Return the (x, y) coordinate for the center point of the cell that contains the specified text.  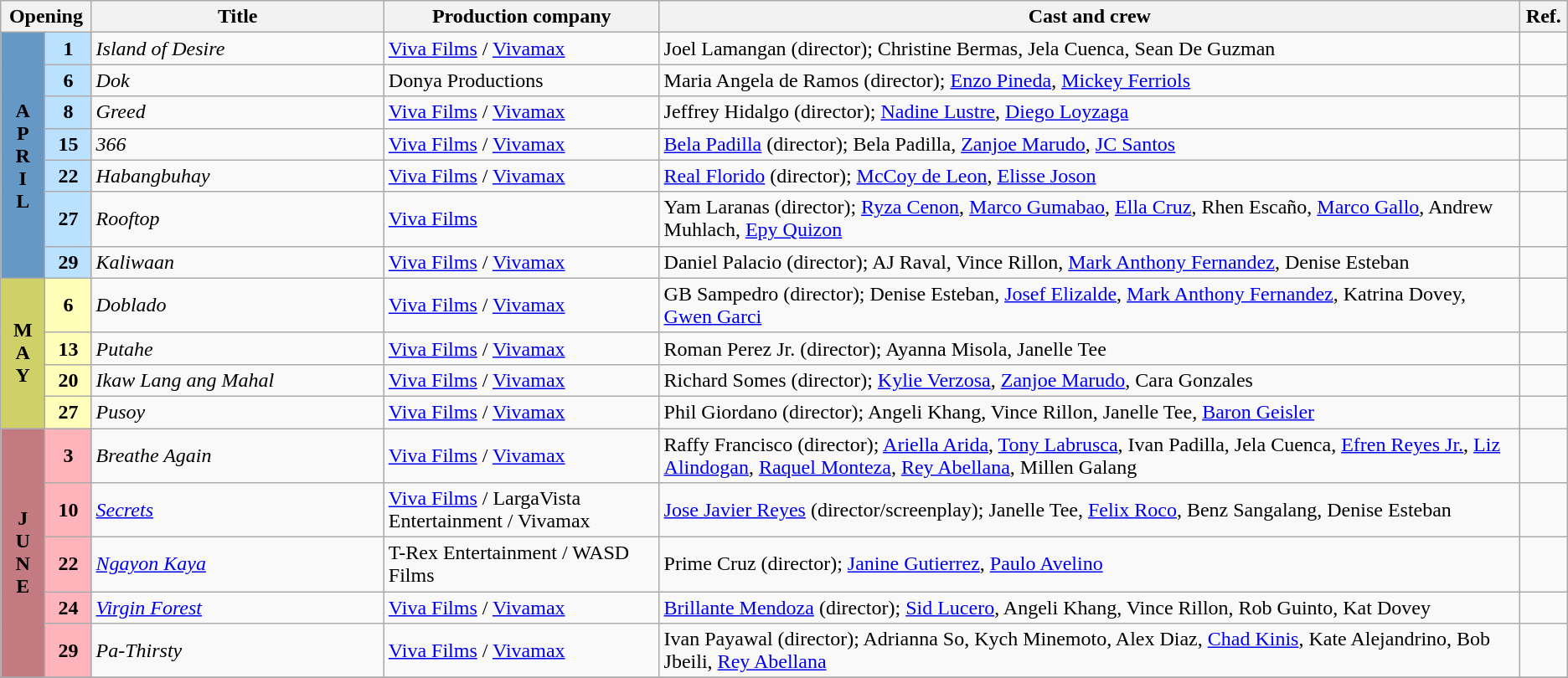
Virgin Forest (238, 608)
Ref. (1543, 17)
Viva Films (521, 219)
Ngayon Kaya (238, 564)
Donya Productions (521, 80)
Dok (238, 80)
Real Florido (director); McCoy de Leon, Elisse Joson (1089, 176)
JUNE (23, 553)
3 (69, 455)
Brillante Mendoza (director); Sid Lucero, Angeli Khang, Vince Rillon, Rob Guinto, Kat Dovey (1089, 608)
Title (238, 17)
366 (238, 144)
Viva Films / LargaVista Entertainment / Vivamax (521, 511)
Jose Javier Reyes (director/screenplay); Janelle Tee, Felix Roco, Benz Sangalang, Denise Esteban (1089, 511)
Phil Giordano (director); Angeli Khang, Vince Rillon, Janelle Tee, Baron Geisler (1089, 412)
Joel Lamangan (director); Christine Bermas, Jela Cuenca, Sean De Guzman (1089, 49)
Kaliwaan (238, 262)
15 (69, 144)
Production company (521, 17)
Yam Laranas (director); Ryza Cenon, Marco Gumabao, Ella Cruz, Rhen Escaño, Marco Gallo, Andrew Muhlach, Epy Quizon (1089, 219)
Ikaw Lang ang Mahal (238, 380)
Secrets (238, 511)
Greed (238, 112)
Putahe (238, 348)
APRIL (23, 156)
Roman Perez Jr. (director); Ayanna Misola, Janelle Tee (1089, 348)
Breathe Again (238, 455)
Ivan Payawal (director); Adrianna So, Kych Minemoto, Alex Diaz, Chad Kinis, Kate Alejandrino, Bob Jbeili, Rey Abellana (1089, 651)
Habangbuhay (238, 176)
Richard Somes (director); Kylie Verzosa, Zanjoe Marudo, Cara Gonzales (1089, 380)
24 (69, 608)
Daniel Palacio (director); AJ Raval, Vince Rillon, Mark Anthony Fernandez, Denise Esteban (1089, 262)
T-Rex Entertainment / WASD Films (521, 564)
20 (69, 380)
Pusoy (238, 412)
Doblado (238, 305)
10 (69, 511)
Pa-Thirsty (238, 651)
Bela Padilla (director); Bela Padilla, Zanjoe Marudo, JC Santos (1089, 144)
1 (69, 49)
13 (69, 348)
Island of Desire (238, 49)
MAY (23, 353)
Maria Angela de Ramos (director); Enzo Pineda, Mickey Ferriols (1089, 80)
Jeffrey Hidalgo (director); Nadine Lustre, Diego Loyzaga (1089, 112)
Rooftop (238, 219)
GB Sampedro (director); Denise Esteban, Josef Elizalde, Mark Anthony Fernandez, Katrina Dovey, Gwen Garci (1089, 305)
Cast and crew (1089, 17)
8 (69, 112)
Opening (46, 17)
Prime Cruz (director); Janine Gutierrez, Paulo Avelino (1089, 564)
